Locate the cell with the specified text and output its (x, y) center coordinate. 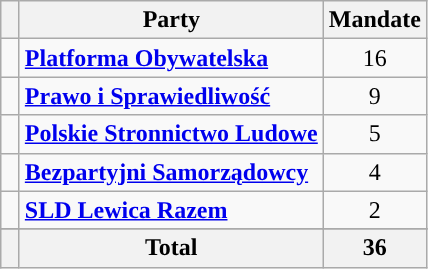
Polskie Stronnictwo Ludowe (171, 134)
Mandate (374, 20)
2 (374, 210)
Party (171, 20)
Bezpartyjni Samorządowcy (171, 172)
SLD Lewica Razem (171, 210)
36 (374, 248)
Platforma Obywatelska (171, 58)
Prawo i Sprawiedliwość (171, 96)
4 (374, 172)
16 (374, 58)
9 (374, 96)
Total (171, 248)
5 (374, 134)
